Identify which cell holds the provided text, then report its (X, Y) central coordinate. 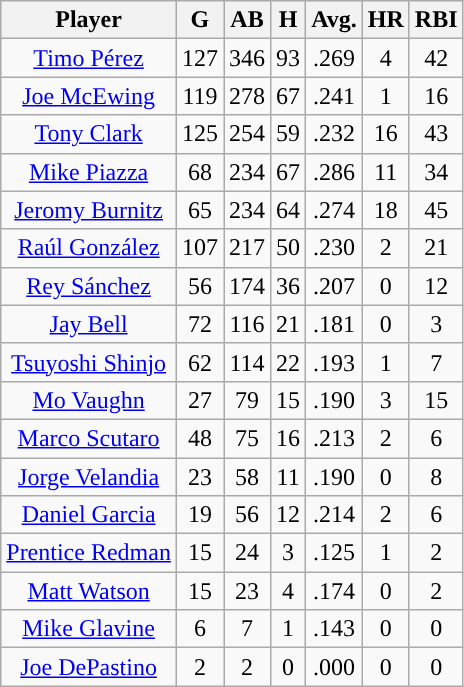
Joe McEwing (89, 96)
48 (200, 438)
24 (248, 553)
278 (248, 96)
.207 (334, 286)
116 (248, 324)
65 (200, 210)
.174 (334, 591)
8 (436, 477)
.143 (334, 629)
64 (288, 210)
75 (248, 438)
.241 (334, 96)
AB (248, 20)
62 (200, 362)
72 (200, 324)
.181 (334, 324)
.286 (334, 172)
59 (288, 134)
Prentice Redman (89, 553)
127 (200, 58)
Tsuyoshi Shinjo (89, 362)
19 (200, 515)
.125 (334, 553)
18 (386, 210)
50 (288, 248)
Jeromy Burnitz (89, 210)
68 (200, 172)
Mike Piazza (89, 172)
34 (436, 172)
.232 (334, 134)
H (288, 20)
217 (248, 248)
Mo Vaughn (89, 400)
.213 (334, 438)
125 (200, 134)
Daniel Garcia (89, 515)
107 (200, 248)
Mike Glavine (89, 629)
22 (288, 362)
.193 (334, 362)
Matt Watson (89, 591)
79 (248, 400)
.274 (334, 210)
HR (386, 20)
42 (436, 58)
43 (436, 134)
119 (200, 96)
93 (288, 58)
27 (200, 400)
346 (248, 58)
G (200, 20)
Jorge Velandia (89, 477)
58 (248, 477)
.230 (334, 248)
.214 (334, 515)
36 (288, 286)
.269 (334, 58)
Rey Sánchez (89, 286)
114 (248, 362)
Tony Clark (89, 134)
Marco Scutaro (89, 438)
45 (436, 210)
Raúl González (89, 248)
RBI (436, 20)
.000 (334, 667)
Player (89, 20)
Avg. (334, 20)
Jay Bell (89, 324)
Timo Pérez (89, 58)
Joe DePastino (89, 667)
254 (248, 134)
174 (248, 286)
